Determine the (X, Y) coordinate at the center of the cell enclosing the given text.  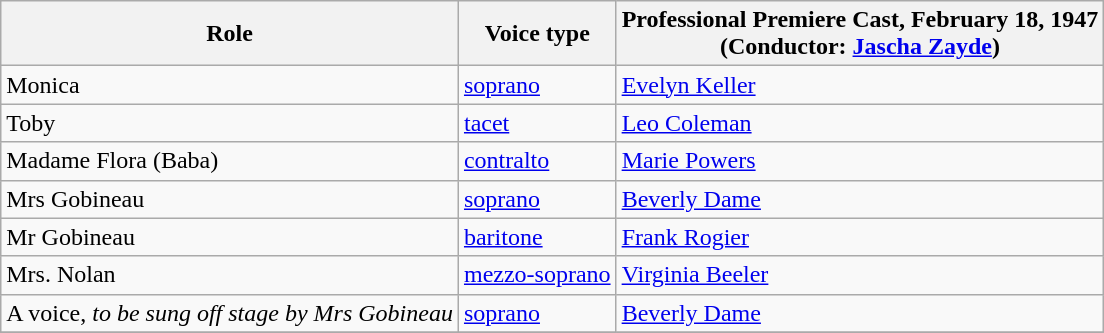
Virginia Beeler (860, 275)
A voice, to be sung off stage by Mrs Gobineau (230, 313)
Mrs. Nolan (230, 275)
Voice type (537, 34)
contralto (537, 161)
Monica (230, 85)
mezzo-soprano (537, 275)
Toby (230, 123)
baritone (537, 237)
Professional Premiere Cast, February 18, 1947(Conductor: Jascha Zayde) (860, 34)
Mr Gobineau (230, 237)
Mrs Gobineau (230, 199)
Madame Flora (Baba) (230, 161)
Marie Powers (860, 161)
Frank Rogier (860, 237)
Evelyn Keller (860, 85)
tacet (537, 123)
Role (230, 34)
Leo Coleman (860, 123)
